Pinpoint the cell where the given text exists, returning its (x, y) midpoint coordinate. 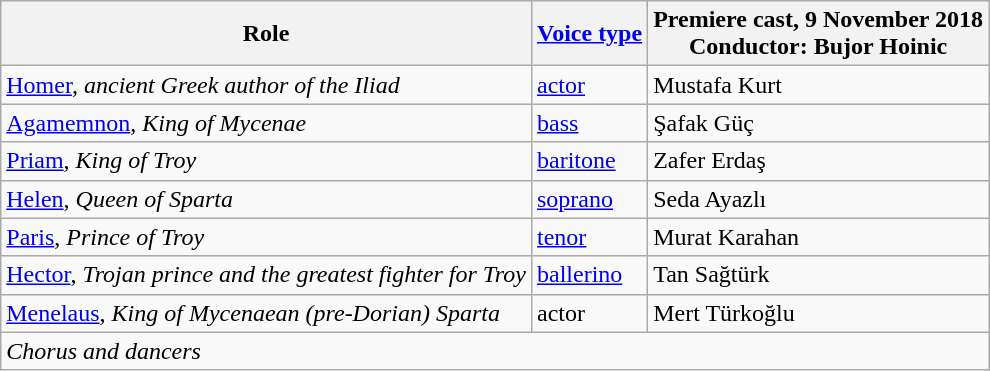
Priam, King of Troy (266, 161)
Murat Karahan (818, 237)
Homer, ancient Greek author of the Iliad (266, 85)
Paris, Prince of Troy (266, 237)
Voice type (589, 34)
Mert Türkoğlu (818, 313)
Helen, Queen of Sparta (266, 199)
bass (589, 123)
Seda Ayazlı (818, 199)
tenor (589, 237)
Hector, Trojan prince and the greatest fighter for Troy (266, 275)
Premiere cast, 9 November 2018Conductor: Bujor Hoinic (818, 34)
soprano (589, 199)
Mustafa Kurt (818, 85)
Zafer Erdaş (818, 161)
Agamemnon, King of Mycenae (266, 123)
Role (266, 34)
Şafak Güç (818, 123)
Chorus and dancers (495, 351)
ballerino (589, 275)
Menelaus, King of Mycenaean (pre-Dorian) Sparta (266, 313)
baritone (589, 161)
Tan Sağtürk (818, 275)
